Extract the [X, Y] coordinate from the center of the cell holding the provided text.  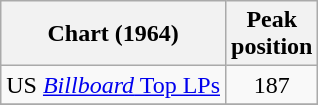
US Billboard Top LPs [114, 85]
187 [272, 85]
Peakposition [272, 34]
Chart (1964) [114, 34]
